Identify which cell holds the provided text, then report its (x, y) central coordinate. 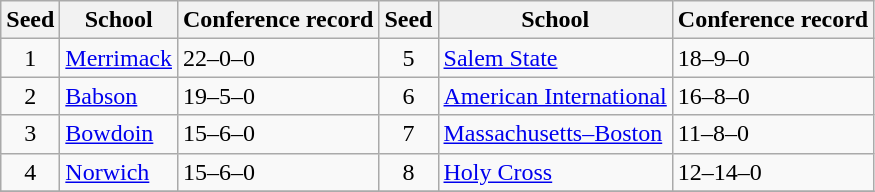
American International (555, 96)
6 (408, 96)
16–8–0 (772, 96)
2 (30, 96)
3 (30, 134)
11–8–0 (772, 134)
12–14–0 (772, 172)
7 (408, 134)
4 (30, 172)
22–0–0 (278, 58)
Babson (119, 96)
1 (30, 58)
Norwich (119, 172)
8 (408, 172)
Merrimack (119, 58)
Salem State (555, 58)
Bowdoin (119, 134)
5 (408, 58)
Holy Cross (555, 172)
19–5–0 (278, 96)
18–9–0 (772, 58)
Massachusetts–Boston (555, 134)
